Pinpoint the cell where the given text exists, returning its (X, Y) midpoint coordinate. 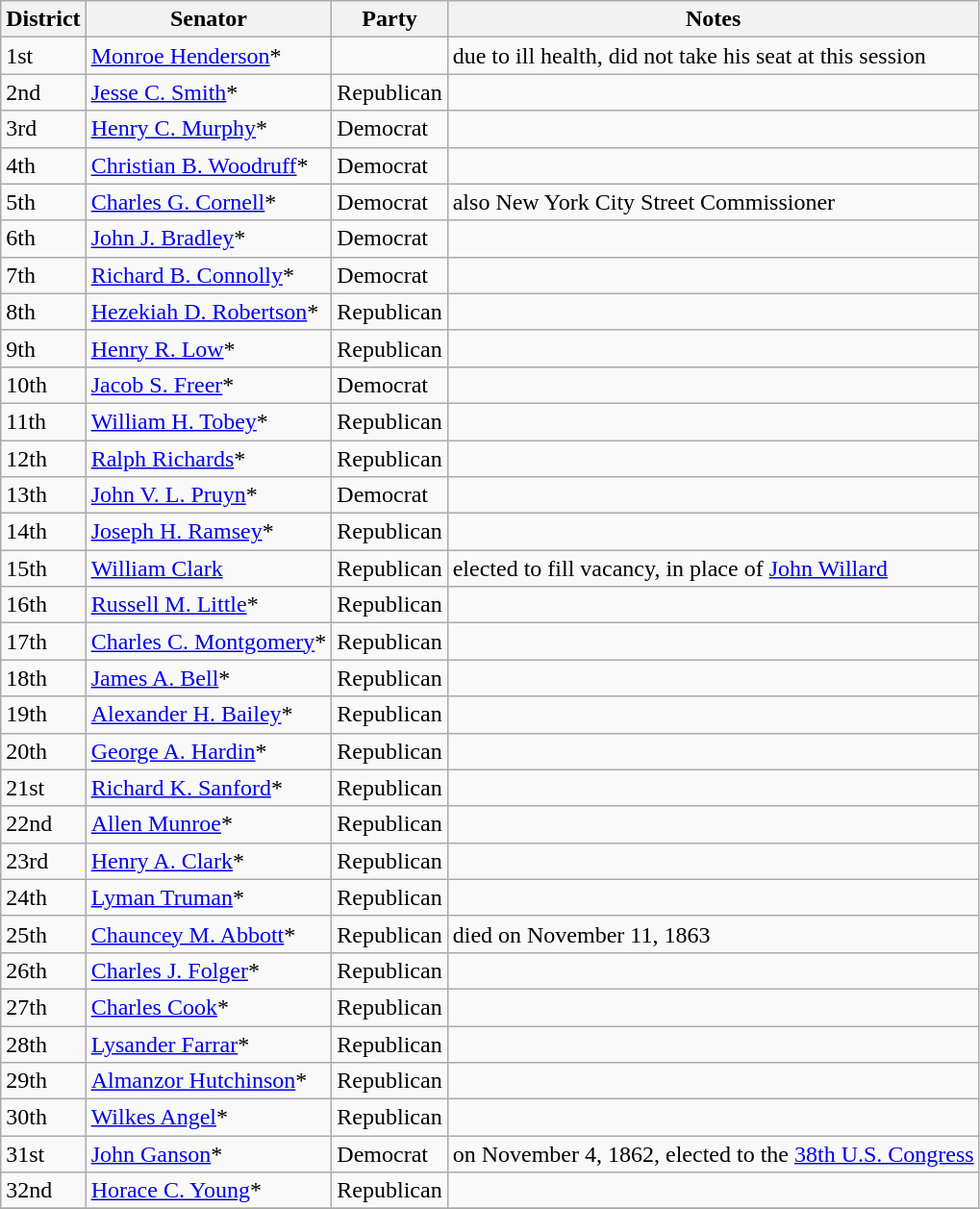
Charles G. Cornell* (209, 202)
Notes (714, 19)
30th (43, 1118)
Jesse C. Smith* (209, 92)
18th (43, 678)
Almanzor Hutchinson* (209, 1081)
Joseph H. Ramsey* (209, 532)
3rd (43, 129)
6th (43, 239)
13th (43, 495)
Richard K. Sanford* (209, 788)
Wilkes Angel* (209, 1118)
28th (43, 1044)
10th (43, 385)
5th (43, 202)
died on November 11, 1863 (714, 934)
19th (43, 715)
21st (43, 788)
29th (43, 1081)
2nd (43, 92)
Jacob S. Freer* (209, 385)
27th (43, 1007)
9th (43, 348)
Henry A. Clark* (209, 861)
1st (43, 56)
Horace C. Young* (209, 1191)
Senator (209, 19)
23rd (43, 861)
John V. L. Pruyn* (209, 495)
Allen Munroe* (209, 824)
Ralph Richards* (209, 459)
Charles C. Montgomery* (209, 642)
Monroe Henderson* (209, 56)
Party (389, 19)
24th (43, 897)
25th (43, 934)
17th (43, 642)
Richard B. Connolly* (209, 275)
31st (43, 1154)
Chauncey M. Abbott* (209, 934)
26th (43, 970)
Henry R. Low* (209, 348)
Charles Cook* (209, 1007)
11th (43, 421)
William Clark (209, 568)
due to ill health, did not take his seat at this session (714, 56)
Hezekiah D. Robertson* (209, 312)
Lyman Truman* (209, 897)
elected to fill vacancy, in place of John Willard (714, 568)
John J. Bradley* (209, 239)
also New York City Street Commissioner (714, 202)
on November 4, 1862, elected to the 38th U.S. Congress (714, 1154)
15th (43, 568)
20th (43, 751)
Lysander Farrar* (209, 1044)
7th (43, 275)
8th (43, 312)
Henry C. Murphy* (209, 129)
Russell M. Little* (209, 605)
12th (43, 459)
22nd (43, 824)
George A. Hardin* (209, 751)
4th (43, 165)
District (43, 19)
Alexander H. Bailey* (209, 715)
Charles J. Folger* (209, 970)
14th (43, 532)
32nd (43, 1191)
Christian B. Woodruff* (209, 165)
James A. Bell* (209, 678)
William H. Tobey* (209, 421)
16th (43, 605)
John Ganson* (209, 1154)
